Extract the (x, y) coordinate from the center of the cell holding the provided text.  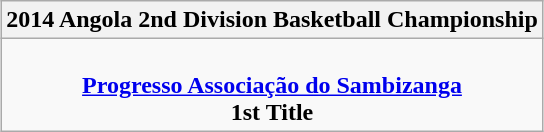
Progresso Associação do Sambizanga1st Title (272, 85)
2014 Angola 2nd Division Basketball Championship (272, 20)
